Find where the given text appears and provide that cell's center as [X, Y] coordinate. 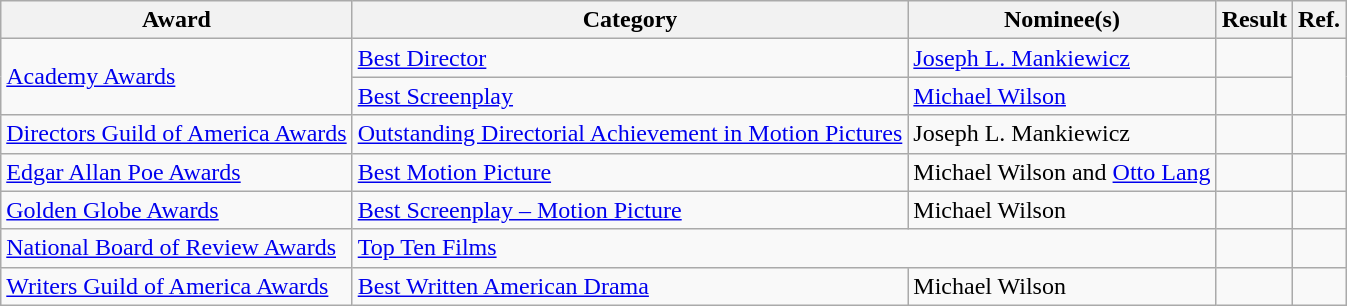
Outstanding Directorial Achievement in Motion Pictures [630, 134]
Award [176, 20]
Michael Wilson and Otto Lang [1062, 172]
Best Written American Drama [630, 286]
Result [1254, 20]
Academy Awards [176, 77]
Directors Guild of America Awards [176, 134]
National Board of Review Awards [176, 248]
Best Screenplay [630, 96]
Edgar Allan Poe Awards [176, 172]
Top Ten Films [784, 248]
Category [630, 20]
Nominee(s) [1062, 20]
Golden Globe Awards [176, 210]
Best Director [630, 58]
Ref. [1320, 20]
Best Screenplay – Motion Picture [630, 210]
Writers Guild of America Awards [176, 286]
Best Motion Picture [630, 172]
